Determine the [X, Y] coordinate at the center of the cell enclosing the given text.  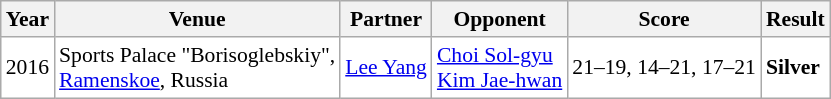
2016 [28, 68]
Score [664, 19]
Opponent [500, 19]
Silver [796, 68]
Result [796, 19]
Sports Palace "Borisoglebskiy",Ramenskoe, Russia [197, 68]
21–19, 14–21, 17–21 [664, 68]
Partner [386, 19]
Lee Yang [386, 68]
Year [28, 19]
Venue [197, 19]
Choi Sol-gyu Kim Jae-hwan [500, 68]
